Locate the cell with the specified text and output its (X, Y) center coordinate. 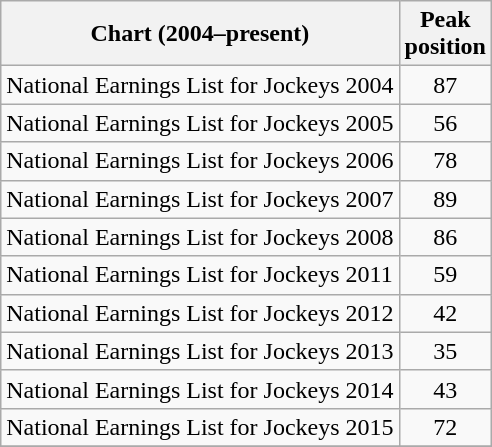
43 (445, 389)
National Earnings List for Jockeys 2015 (200, 427)
72 (445, 427)
59 (445, 275)
National Earnings List for Jockeys 2014 (200, 389)
National Earnings List for Jockeys 2011 (200, 275)
89 (445, 199)
56 (445, 123)
87 (445, 85)
National Earnings List for Jockeys 2006 (200, 161)
Chart (2004–present) (200, 34)
86 (445, 237)
78 (445, 161)
National Earnings List for Jockeys 2005 (200, 123)
42 (445, 313)
National Earnings List for Jockeys 2012 (200, 313)
Peakposition (445, 34)
National Earnings List for Jockeys 2007 (200, 199)
National Earnings List for Jockeys 2013 (200, 351)
35 (445, 351)
National Earnings List for Jockeys 2008 (200, 237)
National Earnings List for Jockeys 2004 (200, 85)
